Return the (X, Y) coordinate for the center point of the cell that contains the specified text.  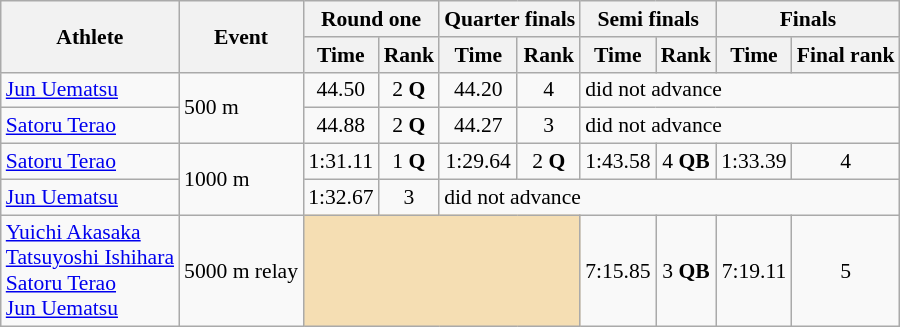
Finals (808, 19)
1000 m (241, 180)
Event (241, 36)
1:31.11 (340, 162)
Round one (371, 19)
1 Q (410, 162)
5000 m relay (241, 271)
44.88 (340, 126)
Final rank (846, 55)
7:19.11 (754, 271)
Semi finals (648, 19)
4 QB (686, 162)
Athlete (90, 36)
1:29.64 (478, 162)
500 m (241, 108)
1:32.67 (340, 197)
Quarter finals (510, 19)
Yuichi AkasakaTatsuyoshi IshiharaSatoru TeraoJun Uematsu (90, 271)
44.27 (478, 126)
1:33.39 (754, 162)
1:43.58 (618, 162)
7:15.85 (618, 271)
3 QB (686, 271)
5 (846, 271)
44.20 (478, 90)
44.50 (340, 90)
